Search for the cell housing the specified text and yield its (x, y) center coordinate. 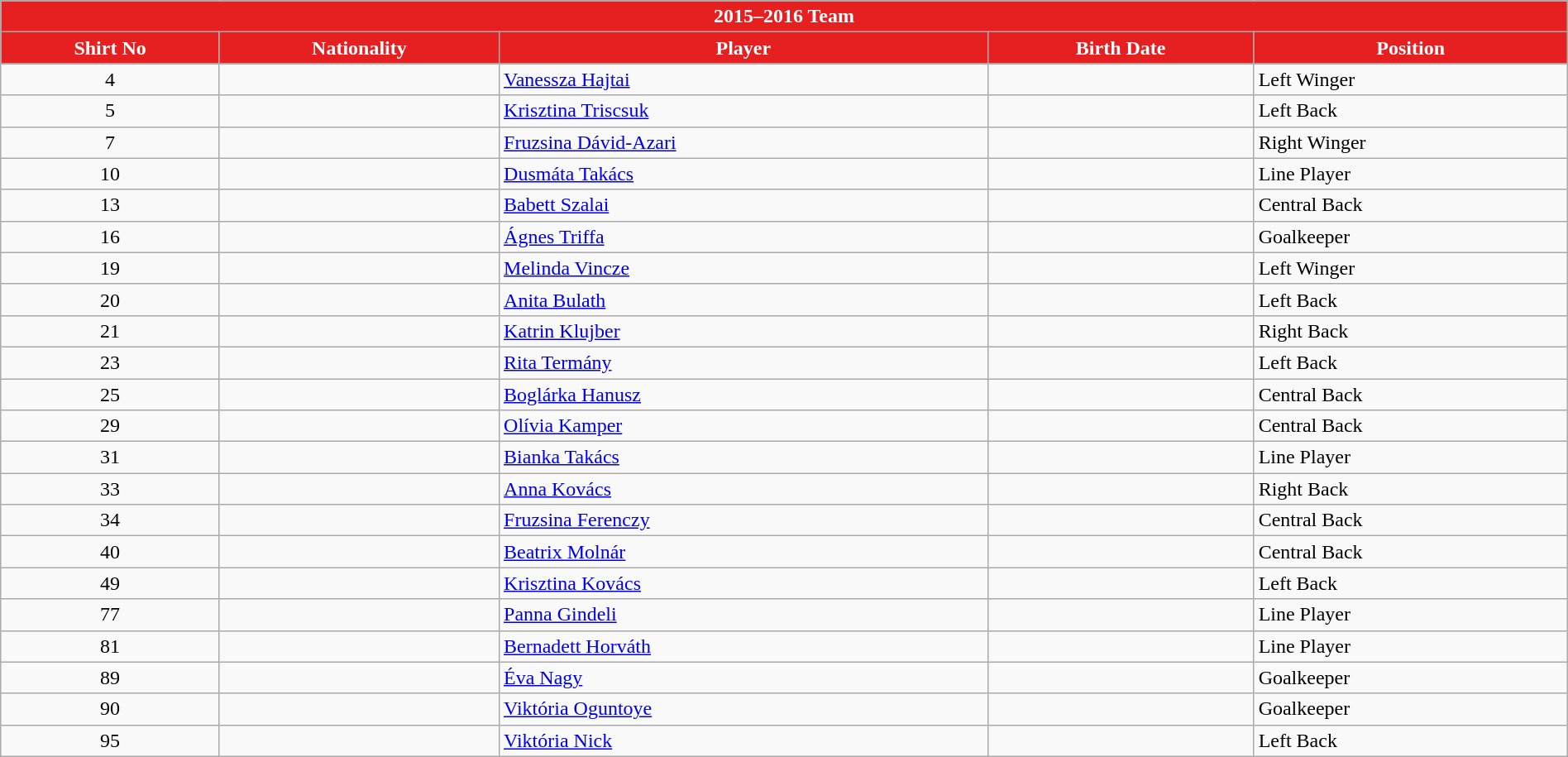
Krisztina Triscsuk (744, 111)
16 (111, 237)
25 (111, 395)
Boglárka Hanusz (744, 395)
34 (111, 520)
Beatrix Molnár (744, 552)
Katrin Klujber (744, 331)
Fruzsina Dávid-Azari (744, 142)
31 (111, 458)
77 (111, 615)
Babett Szalai (744, 205)
2015–2016 Team (784, 17)
5 (111, 111)
13 (111, 205)
Viktória Oguntoye (744, 709)
89 (111, 678)
20 (111, 299)
Éva Nagy (744, 678)
Vanessza Hajtai (744, 79)
Panna Gindeli (744, 615)
19 (111, 268)
Fruzsina Ferenczy (744, 520)
7 (111, 142)
Rita Termány (744, 362)
Anita Bulath (744, 299)
23 (111, 362)
Position (1411, 48)
Melinda Vincze (744, 268)
Olívia Kamper (744, 426)
4 (111, 79)
Ágnes Triffa (744, 237)
49 (111, 583)
Nationality (359, 48)
81 (111, 646)
95 (111, 740)
90 (111, 709)
Viktória Nick (744, 740)
Bianka Takács (744, 458)
40 (111, 552)
Anna Kovács (744, 489)
33 (111, 489)
21 (111, 331)
Dusmáta Takács (744, 174)
10 (111, 174)
Bernadett Horváth (744, 646)
Player (744, 48)
Right Winger (1411, 142)
29 (111, 426)
Krisztina Kovács (744, 583)
Birth Date (1121, 48)
Shirt No (111, 48)
